Scan for the cell matching the given text and deliver its [X, Y] coordinate at center. 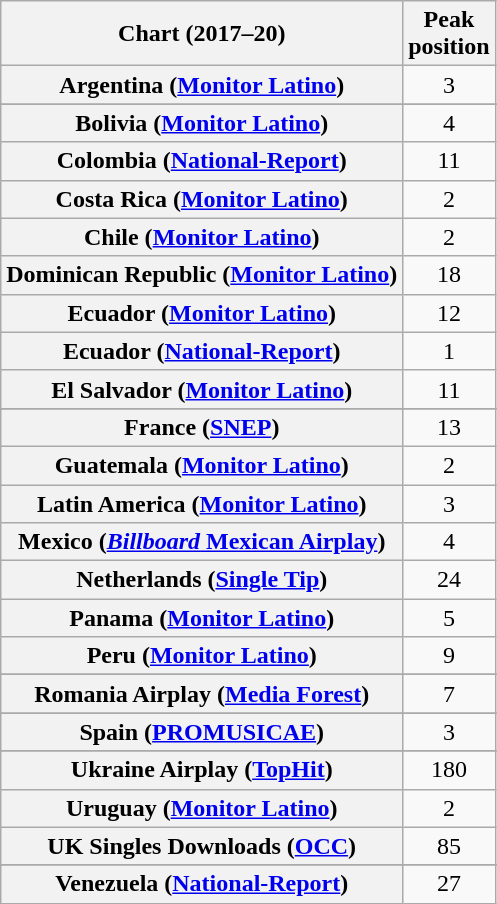
Ukraine Airplay (TopHit) [202, 770]
Netherlands (Single Tip) [202, 580]
Colombia (National-Report) [202, 161]
Romania Airplay (Media Forest) [202, 694]
Argentina (Monitor Latino) [202, 85]
85 [449, 846]
13 [449, 427]
Uruguay (Monitor Latino) [202, 808]
Ecuador (National-Report) [202, 351]
Dominican Republic (Monitor Latino) [202, 275]
Latin America (Monitor Latino) [202, 503]
UK Singles Downloads (OCC) [202, 846]
12 [449, 313]
180 [449, 770]
Peak position [449, 34]
Ecuador (Monitor Latino) [202, 313]
El Salvador (Monitor Latino) [202, 389]
7 [449, 694]
France (SNEP) [202, 427]
5 [449, 618]
27 [449, 884]
24 [449, 580]
Guatemala (Monitor Latino) [202, 465]
9 [449, 656]
Costa Rica (Monitor Latino) [202, 199]
Chile (Monitor Latino) [202, 237]
Venezuela (National-Report) [202, 884]
18 [449, 275]
Bolivia (Monitor Latino) [202, 123]
1 [449, 351]
Spain (PROMUSICAE) [202, 732]
Mexico (Billboard Mexican Airplay) [202, 542]
Panama (Monitor Latino) [202, 618]
Peru (Monitor Latino) [202, 656]
Chart (2017–20) [202, 34]
